Pinpoint the cell where the given text exists, returning its (x, y) midpoint coordinate. 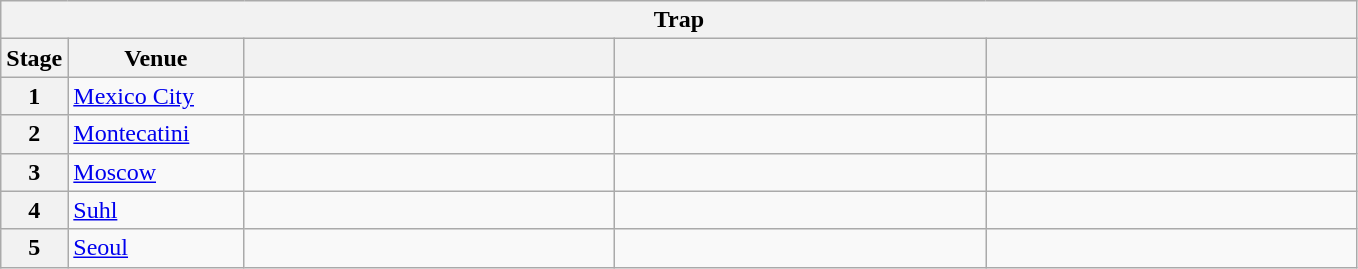
Montecatini (156, 134)
1 (34, 96)
Stage (34, 58)
Trap (679, 20)
Mexico City (156, 96)
4 (34, 210)
3 (34, 172)
Seoul (156, 248)
2 (34, 134)
5 (34, 248)
Suhl (156, 210)
Venue (156, 58)
Moscow (156, 172)
